Extract the [X, Y] coordinate from the center of the cell holding the provided text.  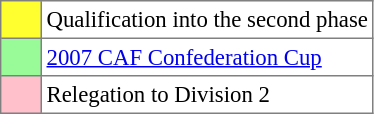
Qualification into the second phase [207, 20]
2007 CAF Confederation Cup [207, 57]
Relegation to Division 2 [207, 95]
